Scan for the cell matching the given text and deliver its (X, Y) coordinate at center. 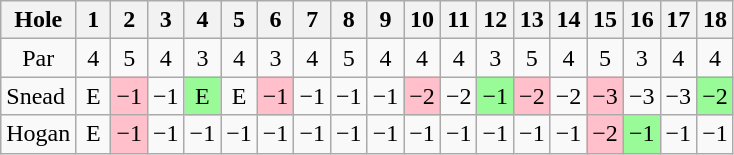
8 (350, 20)
18 (716, 20)
Par (38, 58)
Snead (38, 96)
10 (422, 20)
15 (606, 20)
11 (458, 20)
1 (94, 20)
17 (678, 20)
16 (642, 20)
12 (496, 20)
9 (386, 20)
Hogan (38, 134)
7 (312, 20)
14 (568, 20)
Hole (38, 20)
13 (532, 20)
6 (276, 20)
2 (130, 20)
